From the cell containing the given text, extract its center point as (x, y) coordinate. 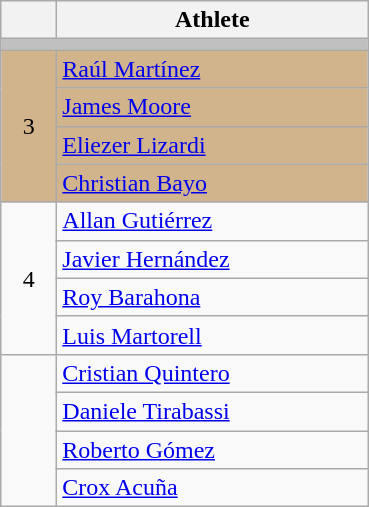
Luis Martorell (212, 335)
James Moore (212, 107)
Christian Bayo (212, 183)
4 (29, 278)
Crox Acuña (212, 488)
Cristian Quintero (212, 373)
Roy Barahona (212, 297)
Eliezer Lizardi (212, 145)
3 (29, 126)
Daniele Tirabassi (212, 411)
Roberto Gómez (212, 449)
Javier Hernández (212, 259)
Allan Gutiérrez (212, 221)
Athlete (212, 20)
Raúl Martínez (212, 69)
